For the text-containing cell, return its midpoint in [x, y] coordinate format. 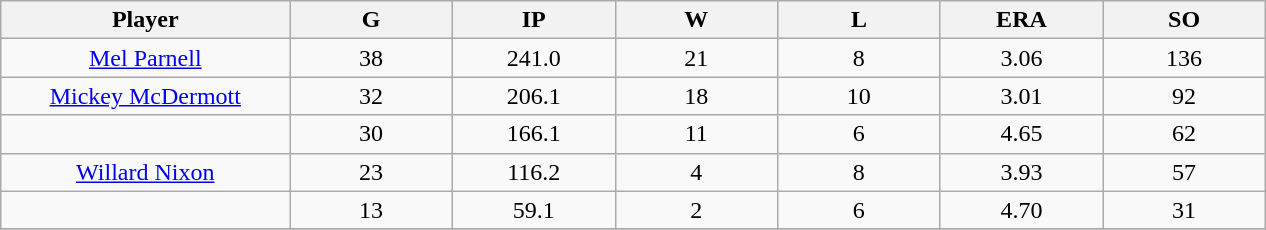
4 [696, 172]
32 [372, 96]
L [860, 20]
2 [696, 210]
4.70 [1022, 210]
Willard Nixon [146, 172]
3.06 [1022, 58]
136 [1184, 58]
59.1 [534, 210]
31 [1184, 210]
Mickey McDermott [146, 96]
4.65 [1022, 134]
116.2 [534, 172]
W [696, 20]
21 [696, 58]
IP [534, 20]
206.1 [534, 96]
30 [372, 134]
38 [372, 58]
241.0 [534, 58]
10 [860, 96]
G [372, 20]
92 [1184, 96]
SO [1184, 20]
23 [372, 172]
18 [696, 96]
ERA [1022, 20]
3.01 [1022, 96]
57 [1184, 172]
166.1 [534, 134]
62 [1184, 134]
Player [146, 20]
11 [696, 134]
13 [372, 210]
Mel Parnell [146, 58]
3.93 [1022, 172]
